Search for the cell housing the specified text and yield its [X, Y] center coordinate. 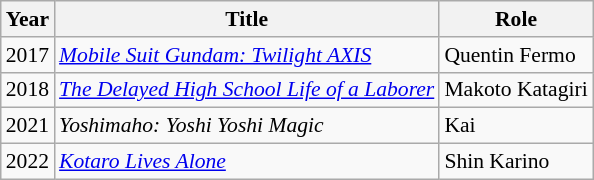
Shin Karino [516, 162]
Mobile Suit Gundam: Twilight AXIS [246, 55]
2017 [28, 55]
Kotaro Lives Alone [246, 162]
Title [246, 19]
Yoshimaho: Yoshi Yoshi Magic [246, 126]
2022 [28, 162]
Quentin Fermo [516, 55]
2021 [28, 126]
Year [28, 19]
Role [516, 19]
Makoto Katagiri [516, 90]
2018 [28, 90]
Kai [516, 126]
The Delayed High School Life of a Laborer [246, 90]
